Detect which cell encompasses the target text, then output its [x, y] center coordinate. 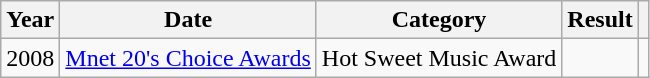
Mnet 20's Choice Awards [188, 58]
2008 [30, 58]
Category [439, 20]
Year [30, 20]
Result [600, 20]
Date [188, 20]
Hot Sweet Music Award [439, 58]
